Find where the given text appears and provide that cell's center as [x, y] coordinate. 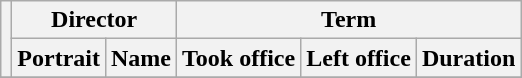
Name [140, 58]
Portrait [59, 58]
Term [349, 20]
Took office [239, 58]
Duration [468, 58]
Left office [359, 58]
Director [94, 20]
